Scan for the cell matching the given text and deliver its (X, Y) coordinate at center. 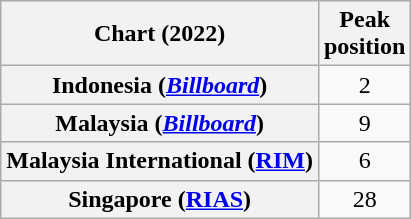
2 (364, 85)
Peakposition (364, 34)
Chart (2022) (160, 34)
Malaysia International (RIM) (160, 161)
Malaysia (Billboard) (160, 123)
28 (364, 199)
6 (364, 161)
Singapore (RIAS) (160, 199)
9 (364, 123)
Indonesia (Billboard) (160, 85)
